Locate the cell with the specified text and output its (X, Y) center coordinate. 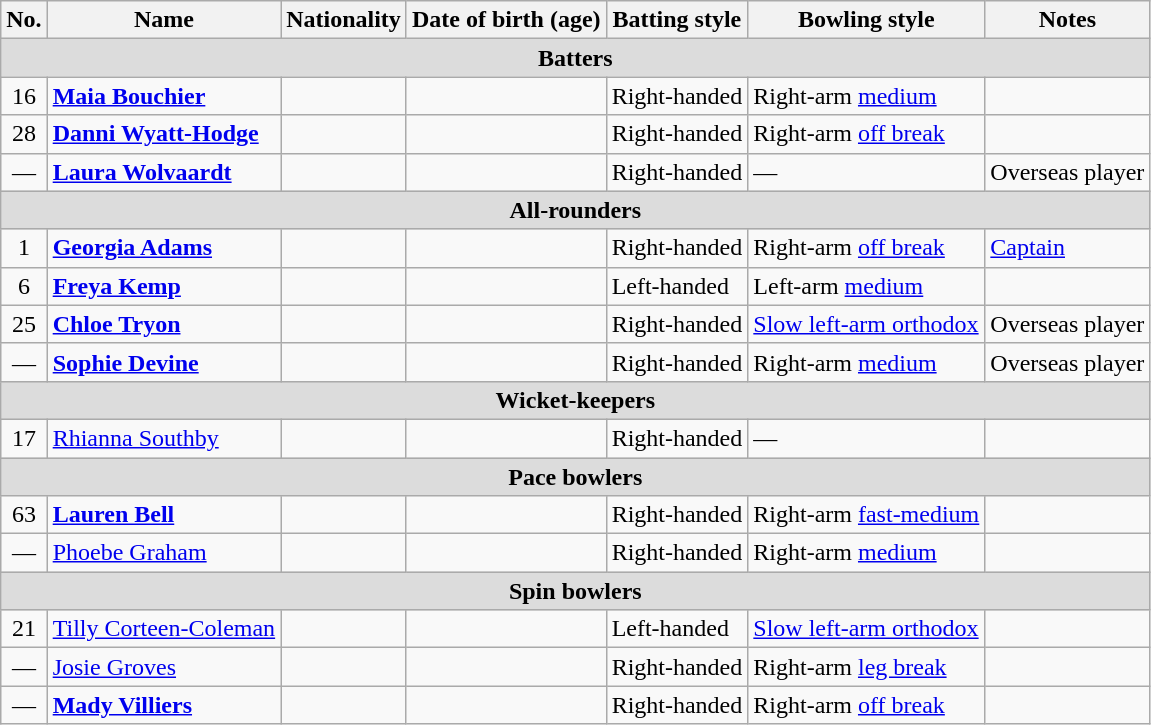
Bowling style (866, 20)
Josie Groves (164, 667)
Nationality (344, 20)
Tilly Corteen-Coleman (164, 629)
Maia Bouchier (164, 96)
Rhianna Southby (164, 438)
Georgia Adams (164, 248)
Phoebe Graham (164, 553)
21 (24, 629)
Lauren Bell (164, 515)
Notes (1068, 20)
Spin bowlers (576, 591)
6 (24, 286)
Right-arm fast-medium (866, 515)
Mady Villiers (164, 705)
Captain (1068, 248)
Batting style (677, 20)
Date of birth (age) (506, 20)
Wicket-keepers (576, 400)
Sophie Devine (164, 362)
Left-arm medium (866, 286)
All-rounders (576, 210)
Name (164, 20)
Laura Wolvaardt (164, 172)
Right-arm leg break (866, 667)
28 (24, 134)
17 (24, 438)
Danni Wyatt-Hodge (164, 134)
Freya Kemp (164, 286)
25 (24, 324)
Batters (576, 58)
Pace bowlers (576, 477)
16 (24, 96)
Chloe Tryon (164, 324)
63 (24, 515)
No. (24, 20)
1 (24, 248)
